Identify which cell holds the provided text, then report its (x, y) central coordinate. 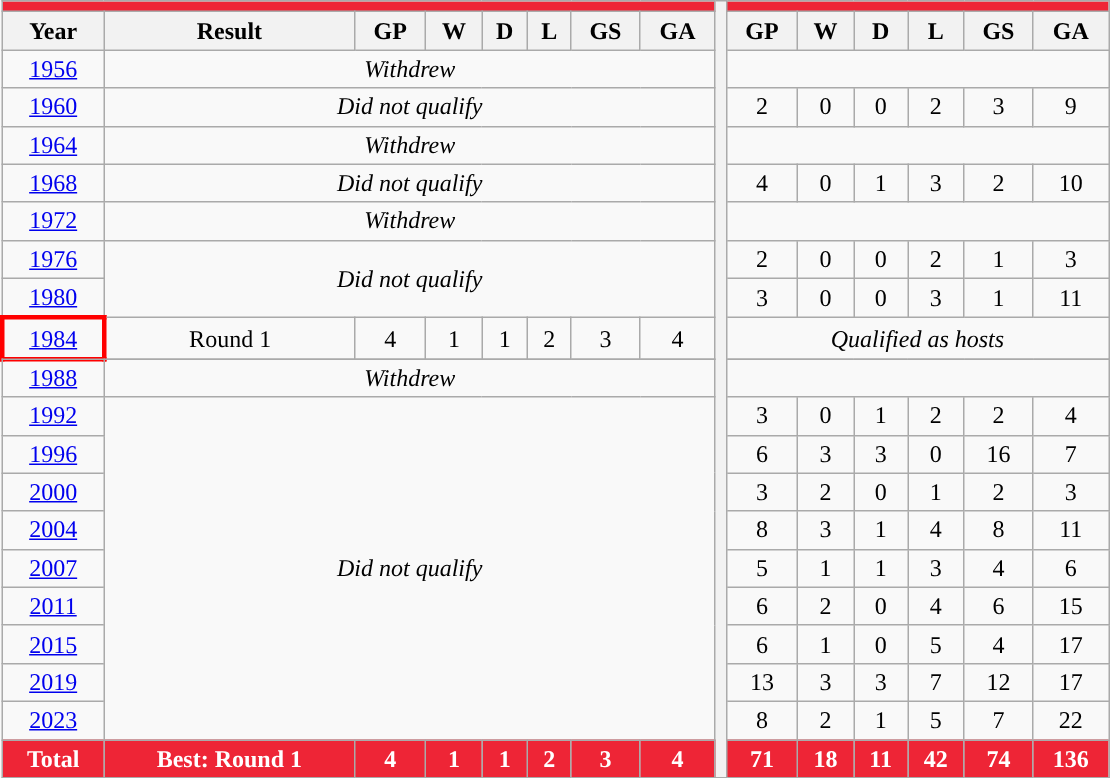
1992 (53, 416)
2004 (53, 530)
Total (53, 759)
Round 1 (230, 338)
74 (998, 759)
1980 (53, 298)
136 (1071, 759)
1964 (53, 145)
2011 (53, 606)
18 (826, 759)
Result (230, 31)
2019 (53, 682)
1968 (53, 183)
42 (936, 759)
1988 (53, 378)
2015 (53, 644)
9 (1071, 107)
Qualified as hosts (917, 338)
1956 (53, 69)
71 (762, 759)
1996 (53, 454)
15 (1071, 606)
22 (1071, 720)
10 (1071, 183)
1976 (53, 259)
13 (762, 682)
1984 (53, 338)
16 (998, 454)
2007 (53, 568)
12 (998, 682)
1960 (53, 107)
2023 (53, 720)
2000 (53, 492)
Best: Round 1 (230, 759)
1972 (53, 221)
Year (53, 31)
